Capture the cell that displays the provided text and extract its (X, Y) central coordinate. 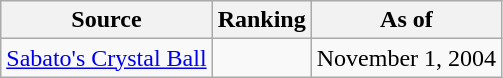
Ranking (262, 20)
Source (106, 20)
November 1, 2004 (406, 58)
Sabato's Crystal Ball (106, 58)
As of (406, 20)
